Locate the cell with the specified text and output its (x, y) center coordinate. 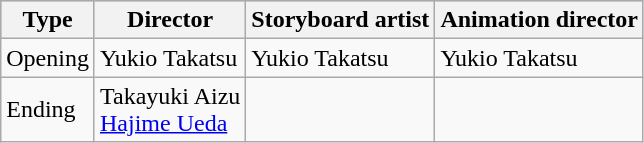
Animation director (540, 20)
Storyboard artist (340, 20)
Type (48, 20)
Director (170, 20)
Opening (48, 58)
Ending (48, 110)
Takayuki AizuHajime Ueda (170, 110)
